Search for the cell housing the specified text and yield its [x, y] center coordinate. 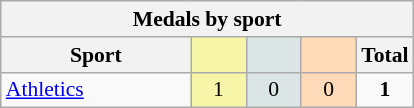
Medals by sport [208, 19]
Sport [96, 55]
Athletics [96, 90]
Total [384, 55]
